Pinpoint the cell where the given text exists, returning its (X, Y) midpoint coordinate. 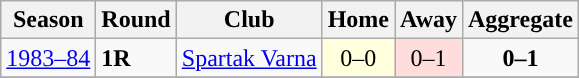
0–0 (358, 58)
Club (249, 20)
Away (429, 20)
Round (136, 20)
Aggregate (520, 20)
Season (48, 20)
1983–84 (48, 58)
1R (136, 58)
Spartak Varna (249, 58)
Home (358, 20)
